Return [x, y] of the center of cell containing provided text 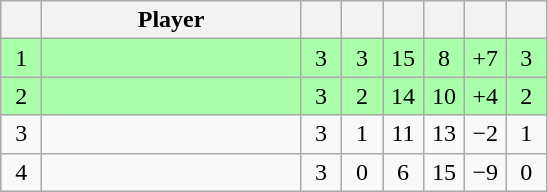
+4 [486, 96]
4 [22, 172]
10 [444, 96]
13 [444, 134]
−9 [486, 172]
11 [402, 134]
14 [402, 96]
Player [172, 20]
−2 [486, 134]
8 [444, 58]
+7 [486, 58]
6 [402, 172]
